Detect which cell encompasses the target text, then output its (x, y) center coordinate. 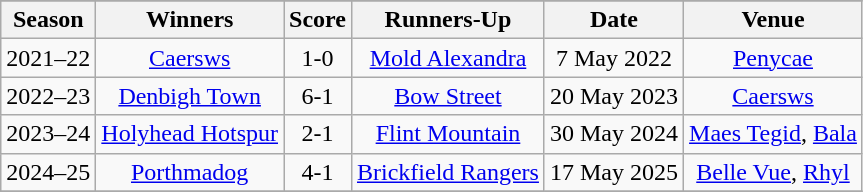
Score (318, 20)
4-1 (318, 172)
Venue (774, 20)
Flint Mountain (448, 134)
6-1 (318, 96)
2022–23 (48, 96)
Holyhead Hotspur (190, 134)
2-1 (318, 134)
Belle Vue, Rhyl (774, 172)
2024–25 (48, 172)
7 May 2022 (614, 58)
2021–22 (48, 58)
30 May 2024 (614, 134)
Brickfield Rangers (448, 172)
Date (614, 20)
Penycae (774, 58)
Maes Tegid, Bala (774, 134)
Mold Alexandra (448, 58)
17 May 2025 (614, 172)
Porthmadog (190, 172)
Season (48, 20)
1-0 (318, 58)
Bow Street (448, 96)
Winners (190, 20)
Runners-Up (448, 20)
Denbigh Town (190, 96)
2023–24 (48, 134)
20 May 2023 (614, 96)
